Provide the [X, Y] coordinate of the cell's center where the given text is located.  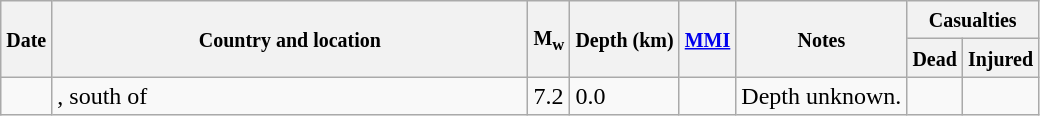
Injured [1000, 58]
0.0 [624, 96]
Dead [935, 58]
Casualties [973, 20]
MMI [708, 39]
Depth (km) [624, 39]
Date [26, 39]
Country and location [290, 39]
Mw [549, 39]
Depth unknown. [822, 96]
, south of [290, 96]
Notes [822, 39]
7.2 [549, 96]
